Return (x, y) of the center of cell containing provided text 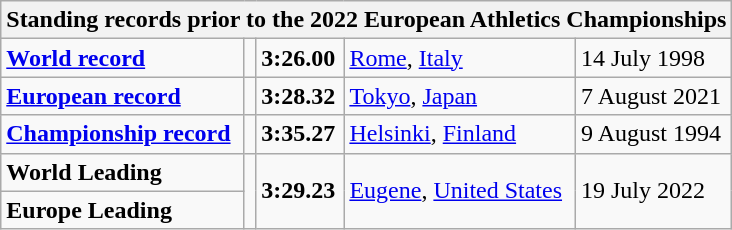
7 August 2021 (653, 96)
Europe Leading (123, 210)
3:29.23 (300, 191)
14 July 1998 (653, 58)
3:26.00 (300, 58)
Championship record (123, 134)
3:28.32 (300, 96)
Rome, Italy (460, 58)
Eugene, United States (460, 191)
9 August 1994 (653, 134)
European record (123, 96)
3:35.27 (300, 134)
World record (123, 58)
Tokyo, Japan (460, 96)
19 July 2022 (653, 191)
World Leading (123, 172)
Helsinki, Finland (460, 134)
Standing records prior to the 2022 European Athletics Championships (366, 20)
